Locate the cell with the specified text and output its [x, y] center coordinate. 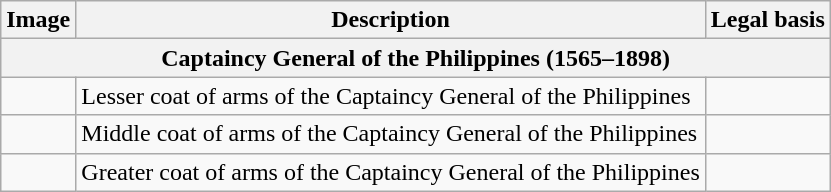
Lesser coat of arms of the Captaincy General of the Philippines [391, 96]
Captaincy General of the Philippines (1565–1898) [416, 58]
Description [391, 20]
Middle coat of arms of the Captaincy General of the Philippines [391, 134]
Image [38, 20]
Legal basis [768, 20]
Greater coat of arms of the Captaincy General of the Philippines [391, 172]
